Find where the given text appears and provide that cell's center as [x, y] coordinate. 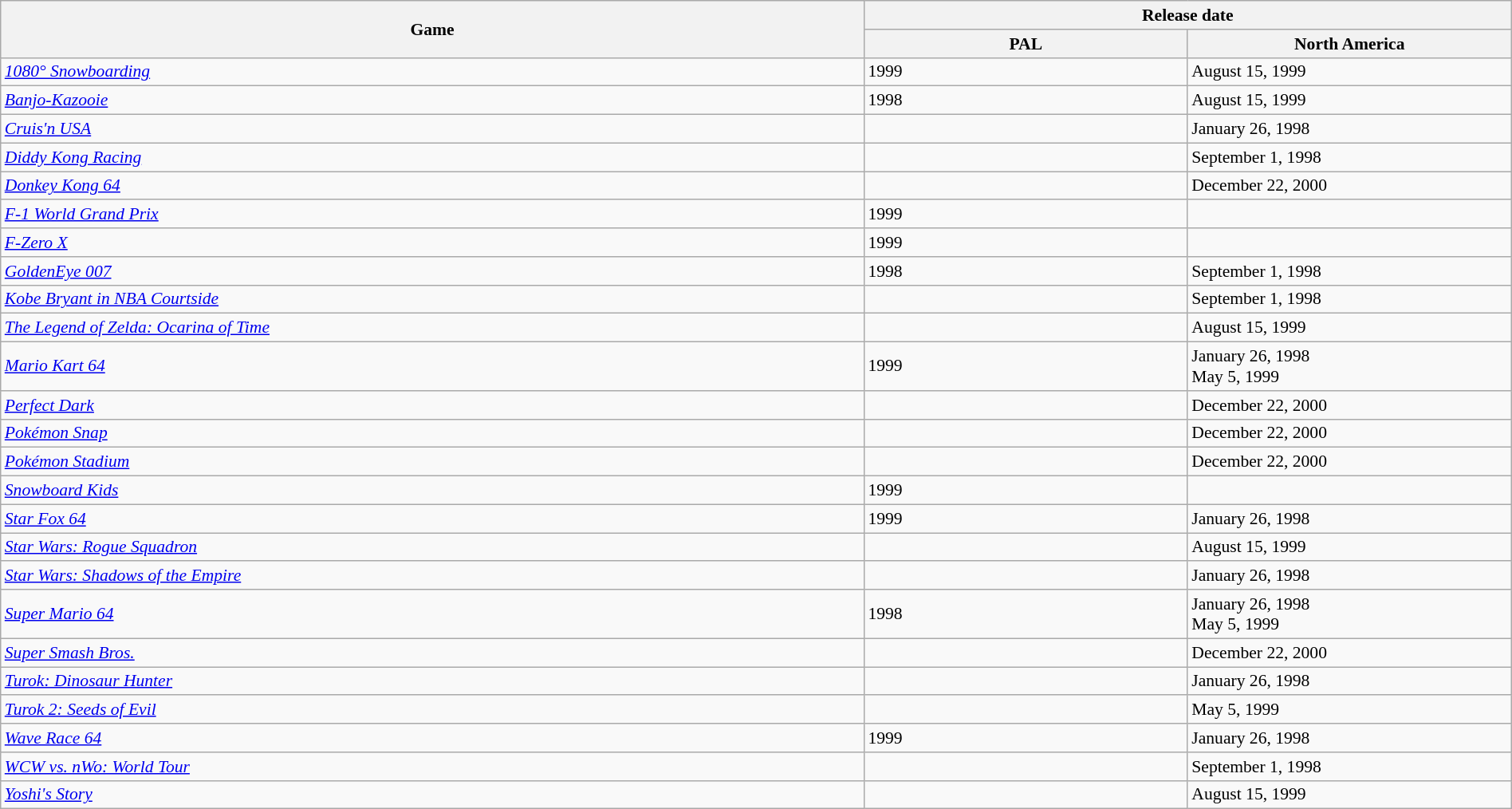
Release date [1187, 15]
Cruis'n USA [432, 129]
Super Smash Bros. [432, 653]
F-1 World Grand Prix [432, 215]
Diddy Kong Racing [432, 157]
Kobe Bryant in NBA Courtside [432, 299]
May 5, 1999 [1349, 710]
GoldenEye 007 [432, 271]
North America [1349, 44]
Super Mario 64 [432, 614]
F-Zero X [432, 243]
Perfect Dark [432, 405]
The Legend of Zelda: Ocarina of Time [432, 328]
Star Wars: Rogue Squadron [432, 547]
Banjo-Kazooie [432, 101]
Turok 2: Seeds of Evil [432, 710]
Star Wars: Shadows of the Empire [432, 576]
PAL [1026, 44]
Snowboard Kids [432, 491]
Game [432, 29]
Pokémon Snap [432, 433]
Mario Kart 64 [432, 367]
Yoshi's Story [432, 795]
Star Fox 64 [432, 519]
1080° Snowboarding [432, 72]
Donkey Kong 64 [432, 186]
WCW vs. nWo: World Tour [432, 767]
Wave Race 64 [432, 738]
Pokémon Stadium [432, 462]
Turok: Dinosaur Hunter [432, 681]
